Output the [X, Y] coordinate of the center of the cell containing the given text.  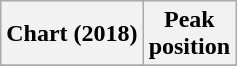
Chart (2018) [72, 34]
Peakposition [189, 34]
